Return (x, y) of the center of cell containing provided text 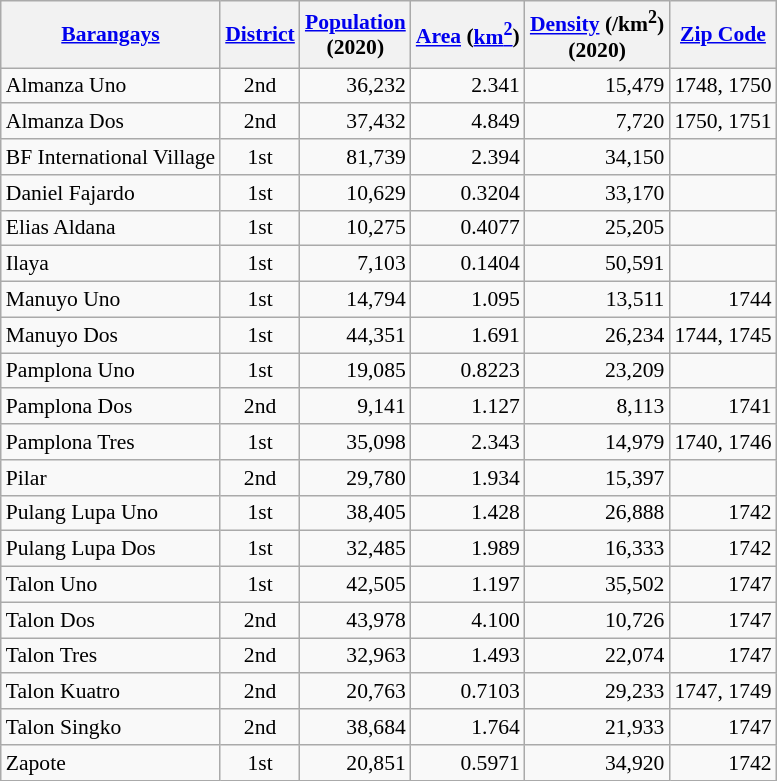
15,397 (597, 478)
26,888 (597, 513)
1.493 (468, 656)
19,085 (356, 371)
42,505 (356, 585)
35,098 (356, 442)
38,405 (356, 513)
1748, 1750 (722, 86)
81,739 (356, 157)
0.5971 (468, 763)
Pilar (110, 478)
BF International Village (110, 157)
21,933 (597, 727)
0.7103 (468, 692)
20,851 (356, 763)
Pulang Lupa Uno (110, 513)
Area (km2) (468, 34)
Population(2020) (356, 34)
0.4077 (468, 228)
Pulang Lupa Dos (110, 549)
25,205 (597, 228)
36,232 (356, 86)
1.764 (468, 727)
15,479 (597, 86)
1741 (722, 407)
Almanza Dos (110, 122)
1.428 (468, 513)
Talon Uno (110, 585)
1744 (722, 300)
Pamplona Tres (110, 442)
8,113 (597, 407)
1.197 (468, 585)
9,141 (356, 407)
7,103 (356, 264)
4.100 (468, 620)
Manuyo Dos (110, 335)
7,720 (597, 122)
29,233 (597, 692)
23,209 (597, 371)
Manuyo Uno (110, 300)
1.934 (468, 478)
20,763 (356, 692)
0.8223 (468, 371)
32,963 (356, 656)
1747, 1749 (722, 692)
38,684 (356, 727)
33,170 (597, 193)
0.3204 (468, 193)
Density (/km2)(2020) (597, 34)
1.127 (468, 407)
1750, 1751 (722, 122)
10,629 (356, 193)
Almanza Uno (110, 86)
4.849 (468, 122)
14,979 (597, 442)
29,780 (356, 478)
37,432 (356, 122)
26,234 (597, 335)
10,726 (597, 620)
0.1404 (468, 264)
10,275 (356, 228)
Elias Aldana (110, 228)
Pamplona Dos (110, 407)
Zapote (110, 763)
Talon Singko (110, 727)
14,794 (356, 300)
32,485 (356, 549)
Daniel Fajardo (110, 193)
44,351 (356, 335)
22,074 (597, 656)
Talon Dos (110, 620)
2.394 (468, 157)
50,591 (597, 264)
1740, 1746 (722, 442)
13,511 (597, 300)
43,978 (356, 620)
16,333 (597, 549)
Talon Kuatro (110, 692)
Zip Code (722, 34)
35,502 (597, 585)
Talon Tres (110, 656)
1.989 (468, 549)
Barangays (110, 34)
34,150 (597, 157)
34,920 (597, 763)
District (260, 34)
1.691 (468, 335)
Ilaya (110, 264)
1.095 (468, 300)
1744, 1745 (722, 335)
2.343 (468, 442)
Pamplona Uno (110, 371)
2.341 (468, 86)
